Search for the cell housing the specified text and yield its [X, Y] center coordinate. 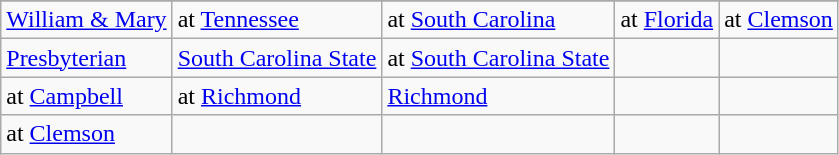
at South Carolina [498, 20]
William & Mary [86, 20]
South Carolina State [277, 58]
at Tennessee [277, 20]
Richmond [498, 96]
at Florida [667, 20]
at Campbell [86, 96]
at Richmond [277, 96]
at South Carolina State [498, 58]
Presbyterian [86, 58]
